Pinpoint the cell where the given text exists, returning its [x, y] midpoint coordinate. 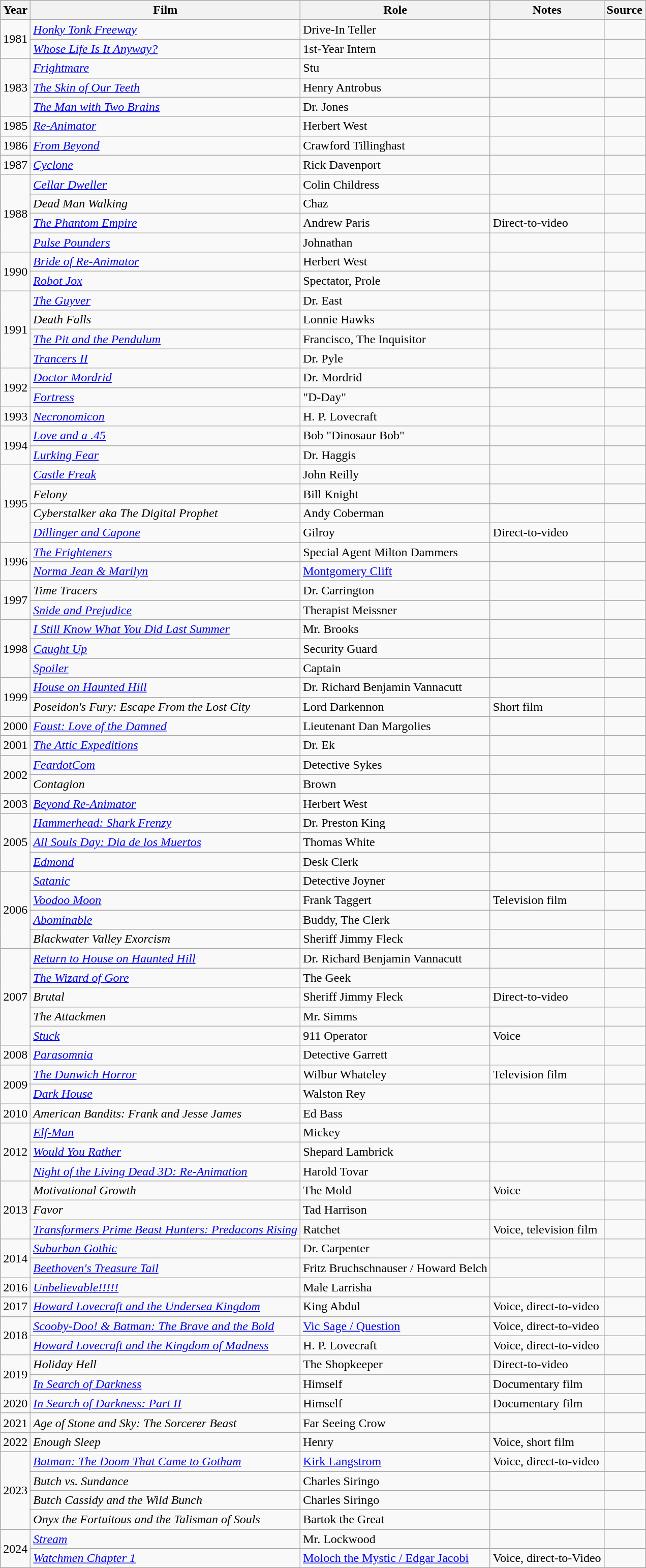
2020 [15, 1403]
Film [166, 10]
Cyberstalker aka The Digital Prophet [166, 513]
Butch vs. Sundance [166, 1481]
Love and a .45 [166, 436]
Andy Coberman [395, 513]
Edmond [166, 862]
Batman: The Doom That Came to Gotham [166, 1461]
1985 [15, 126]
"D-Day" [395, 397]
Dr. Mordrid [395, 378]
1991 [15, 329]
Shepard Lambrick [395, 1152]
Dillinger and Capone [166, 532]
Elf-Man [166, 1132]
Walston Rey [395, 1094]
Mr. Simms [395, 1016]
Vic Sage / Question [395, 1326]
Whose Life Is It Anyway? [166, 49]
Lieutenant Dan Margolies [395, 726]
2019 [15, 1374]
Felony [166, 494]
Dr. Pyle [395, 358]
Detective Joyner [395, 881]
FeardotCom [166, 765]
2017 [15, 1307]
Norma Jean & Marilyn [166, 571]
Time Tracers [166, 591]
Gilroy [395, 532]
The Frighteners [166, 552]
Dr. Jones [395, 107]
Harold Tovar [395, 1171]
Montgomery Clift [395, 571]
Kirk Langstrom [395, 1461]
Ratchet [395, 1229]
Hammerhead: Shark Frenzy [166, 823]
Scooby-Doo! & Batman: The Brave and the Bold [166, 1326]
Fritz Bruchschnauser / Howard Belch [395, 1268]
2018 [15, 1336]
Stuck [166, 1036]
1988 [15, 213]
Necronomicon [166, 416]
Snide and Prejudice [166, 610]
Johnathan [395, 243]
2006 [15, 910]
The Attackmen [166, 1016]
Special Agent Milton Dammers [395, 552]
Blackwater Valley Exorcism [166, 939]
2001 [15, 745]
Satanic [166, 881]
2013 [15, 1210]
Robot Jox [166, 281]
2000 [15, 726]
2005 [15, 842]
Frightmare [166, 68]
Dr. East [395, 300]
The Guyver [166, 300]
1997 [15, 600]
1992 [15, 387]
Suburban Gothic [166, 1249]
Return to House on Haunted Hill [166, 958]
Detective Garrett [395, 1055]
Enough Sleep [166, 1442]
Voice, television film [547, 1229]
2009 [15, 1084]
2016 [15, 1287]
King Abdul [395, 1307]
Notes [547, 10]
Chaz [395, 203]
Butch Cassidy and the Wild Bunch [166, 1500]
Onyx the Fortuitous and the Talisman of Souls [166, 1520]
1995 [15, 503]
Short film [547, 707]
2014 [15, 1258]
Fortress [166, 397]
Dead Man Walking [166, 203]
Far Seeing Crow [395, 1423]
2003 [15, 803]
I Still Know What You Did Last Summer [166, 629]
Henry [395, 1442]
Dr. Preston King [395, 823]
Bartok the Great [395, 1520]
Dark House [166, 1094]
Would You Rather [166, 1152]
Stream [166, 1539]
Honky Tonk Freeway [166, 29]
Abominable [166, 920]
The Skin of Our Teeth [166, 87]
Frank Taggert [395, 900]
Beyond Re-Animator [166, 803]
2010 [15, 1113]
Howard Lovecraft and the Undersea Kingdom [166, 1307]
Male Larrisha [395, 1287]
1990 [15, 272]
Motivational Growth [166, 1191]
Mickey [395, 1132]
Year [15, 10]
Mr. Brooks [395, 629]
American Bandits: Frank and Jesse James [166, 1113]
1986 [15, 145]
Buddy, The Clerk [395, 920]
House on Haunted Hill [166, 687]
Spoiler [166, 668]
Stu [395, 68]
In Search of Darkness: Part II [166, 1403]
All Souls Day: Dia de los Muertos [166, 842]
1981 [15, 39]
2012 [15, 1152]
Parasomnia [166, 1055]
Pulse Pounders [166, 243]
Drive-In Teller [395, 29]
The Wizard of Gore [166, 978]
Ed Bass [395, 1113]
Howard Lovecraft and the Kingdom of Madness [166, 1345]
The Mold [395, 1191]
Transformers Prime Beast Hunters: Predacons Rising [166, 1229]
Wilbur Whateley [395, 1074]
Bride of Re-Animator [166, 262]
Cyclone [166, 165]
Spectator, Prole [395, 281]
Re-Animator [166, 126]
Caught Up [166, 649]
Crawford Tillinghast [395, 145]
1994 [15, 445]
1998 [15, 649]
Andrew Paris [395, 223]
The Phantom Empire [166, 223]
Unbelievable!!!!! [166, 1287]
The Pit and the Pendulum [166, 339]
2023 [15, 1490]
Voodoo Moon [166, 900]
Detective Sykes [395, 765]
Mr. Lockwood [395, 1539]
Dr. Ek [395, 745]
The Dunwich Horror [166, 1074]
Tad Harrison [395, 1210]
Colin Childress [395, 184]
Bill Knight [395, 494]
The Man with Two Brains [166, 107]
Henry Antrobus [395, 87]
The Attic Expeditions [166, 745]
Castle Freak [166, 474]
Thomas White [395, 842]
Dr. Carpenter [395, 1249]
Age of Stone and Sky: The Sorcerer Beast [166, 1423]
Dr. Carrington [395, 591]
Moloch the Mystic / Edgar Jacobi [395, 1558]
2021 [15, 1423]
Captain [395, 668]
Poseidon's Fury: Escape From the Lost City [166, 707]
1999 [15, 697]
2022 [15, 1442]
1993 [15, 416]
Trancers II [166, 358]
John Reilly [395, 474]
From Beyond [166, 145]
1987 [15, 165]
Favor [166, 1210]
Holiday Hell [166, 1365]
2007 [15, 997]
Beethoven's Treasure Tail [166, 1268]
Source [624, 10]
1996 [15, 561]
Brown [395, 784]
Therapist Meissner [395, 610]
Lord Darkennon [395, 707]
In Search of Darkness [166, 1384]
Bob "Dinosaur Bob" [395, 436]
Francisco, The Inquisitor [395, 339]
Voice, short film [547, 1442]
2008 [15, 1055]
Voice, direct-to-Video [547, 1558]
Death Falls [166, 320]
911 Operator [395, 1036]
Dr. Haggis [395, 455]
Lonnie Hawks [395, 320]
Security Guard [395, 649]
2002 [15, 774]
Lurking Fear [166, 455]
Role [395, 10]
Faust: Love of the Damned [166, 726]
Night of the Living Dead 3D: Re-Animation [166, 1171]
Doctor Mordrid [166, 378]
2024 [15, 1549]
Contagion [166, 784]
Brutal [166, 997]
The Geek [395, 978]
1983 [15, 87]
The Shopkeeper [395, 1365]
1st-Year Intern [395, 49]
Cellar Dweller [166, 184]
Desk Clerk [395, 862]
Rick Davenport [395, 165]
Watchmen Chapter 1 [166, 1558]
